Return (x, y) of the center of cell containing provided text 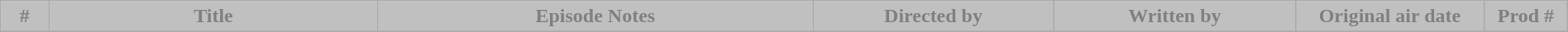
Episode Notes (595, 16)
Written by (1174, 16)
Directed by (934, 16)
# (25, 16)
Title (213, 16)
Prod # (1525, 16)
Original air date (1389, 16)
